Search for the cell housing the specified text and yield its [x, y] center coordinate. 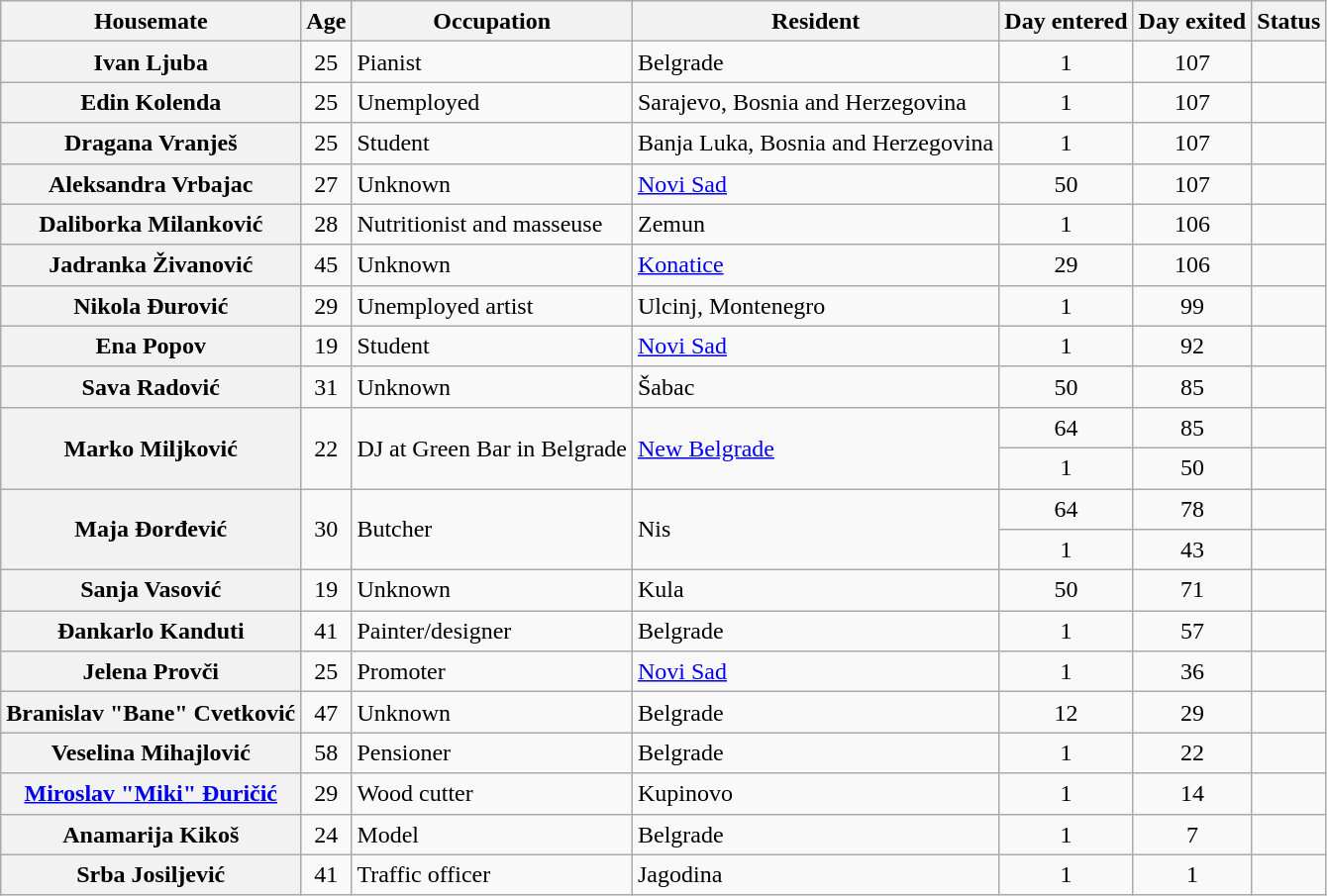
Jagodina [815, 875]
Miroslav "Miki" Đuričić [151, 794]
Wood cutter [492, 794]
Zemun [815, 224]
Marko Miljković [151, 448]
28 [327, 224]
57 [1192, 632]
Status [1289, 22]
Edin Kolenda [151, 103]
Nis [815, 530]
Banja Luka, Bosnia and Herzegovina [815, 143]
Jelena Provči [151, 671]
Unemployed artist [492, 305]
Maja Ðorđević [151, 530]
Sava Radović [151, 386]
Dragana Vranješ [151, 143]
14 [1192, 794]
7 [1192, 834]
Sarajevo, Bosnia and Herzegovina [815, 103]
Ulcinj, Montenegro [815, 305]
Age [327, 22]
45 [327, 265]
Model [492, 834]
Housemate [151, 22]
Unemployed [492, 103]
New Belgrade [815, 448]
31 [327, 386]
71 [1192, 590]
Pianist [492, 61]
Day exited [1192, 22]
30 [327, 530]
Butcher [492, 530]
99 [1192, 305]
Promoter [492, 671]
Aleksandra Vrbajac [151, 184]
Occupation [492, 22]
Painter/designer [492, 632]
Ena Popov [151, 347]
43 [1192, 550]
Ðankarlo Kanduti [151, 632]
DJ at Green Bar in Belgrade [492, 448]
24 [327, 834]
27 [327, 184]
Konatice [815, 265]
12 [1066, 713]
Resident [815, 22]
Branislav "Bane" Cvetković [151, 713]
Šabac [815, 386]
Jadranka Živanović [151, 265]
Ivan Ljuba [151, 61]
36 [1192, 671]
Veselina Mihajlović [151, 752]
Anamarija Kikoš [151, 834]
Nutritionist and masseuse [492, 224]
Kupinovo [815, 794]
Day entered [1066, 22]
47 [327, 713]
92 [1192, 347]
Daliborka Milanković [151, 224]
Nikola Ðurović [151, 305]
Srba Josiljević [151, 875]
Sanja Vasović [151, 590]
Pensioner [492, 752]
Traffic officer [492, 875]
Kula [815, 590]
58 [327, 752]
78 [1192, 509]
